Scan for the cell matching the given text and deliver its (X, Y) coordinate at center. 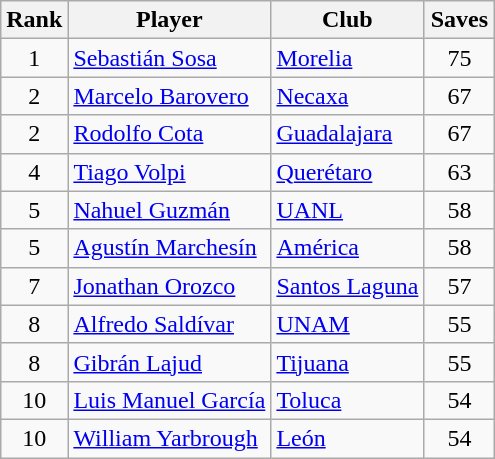
América (348, 248)
4 (34, 172)
7 (34, 286)
Marcelo Barovero (170, 96)
75 (460, 58)
57 (460, 286)
UANL (348, 210)
Jonathan Orozco (170, 286)
Agustín Marchesín (170, 248)
Tiago Volpi (170, 172)
Guadalajara (348, 134)
Necaxa (348, 96)
Sebastián Sosa (170, 58)
Querétaro (348, 172)
Morelia (348, 58)
Club (348, 20)
Nahuel Guzmán (170, 210)
León (348, 438)
Luis Manuel García (170, 400)
Rank (34, 20)
Santos Laguna (348, 286)
63 (460, 172)
Player (170, 20)
UNAM (348, 324)
Toluca (348, 400)
1 (34, 58)
Rodolfo Cota (170, 134)
Saves (460, 20)
Gibrán Lajud (170, 362)
Tijuana (348, 362)
Alfredo Saldívar (170, 324)
William Yarbrough (170, 438)
